Scan for the cell matching the given text and deliver its (X, Y) coordinate at center. 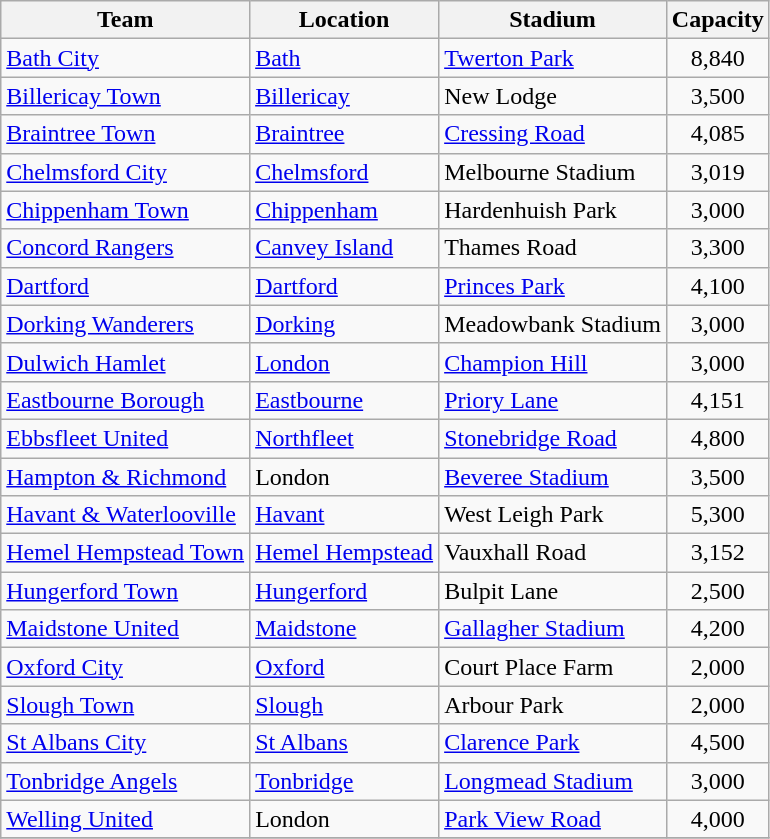
Hungerford Town (126, 591)
4,000 (718, 819)
Welling United (126, 819)
New Lodge (553, 96)
Priory Lane (553, 400)
Canvey Island (344, 248)
4,800 (718, 438)
Havant & Waterlooville (126, 515)
3,152 (718, 553)
Gallagher Stadium (553, 629)
Chelmsford (344, 172)
Maidstone (344, 629)
West Leigh Park (553, 515)
Hemel Hempstead (344, 553)
Eastbourne Borough (126, 400)
St Albans City (126, 743)
Arbour Park (553, 705)
Northfleet (344, 438)
3,019 (718, 172)
Concord Rangers (126, 248)
4,200 (718, 629)
Hungerford (344, 591)
4,500 (718, 743)
Stonebridge Road (553, 438)
5,300 (718, 515)
Dorking (344, 324)
Champion Hill (553, 362)
Thames Road (553, 248)
Oxford (344, 667)
Chippenham (344, 210)
Eastbourne (344, 400)
Park View Road (553, 819)
4,085 (718, 134)
Billericay Town (126, 96)
Bulpit Lane (553, 591)
Ebbsfleet United (126, 438)
Cressing Road (553, 134)
Beveree Stadium (553, 477)
Longmead Stadium (553, 781)
Braintree (344, 134)
4,151 (718, 400)
Princes Park (553, 286)
Slough (344, 705)
Maidstone United (126, 629)
Vauxhall Road (553, 553)
Melbourne Stadium (553, 172)
Billericay (344, 96)
Stadium (553, 20)
Team (126, 20)
3,300 (718, 248)
St Albans (344, 743)
Oxford City (126, 667)
Braintree Town (126, 134)
Chippenham Town (126, 210)
Hardenhuish Park (553, 210)
Chelmsford City (126, 172)
Dorking Wanderers (126, 324)
Slough Town (126, 705)
Capacity (718, 20)
Tonbridge (344, 781)
Hampton & Richmond (126, 477)
2,500 (718, 591)
Court Place Farm (553, 667)
Twerton Park (553, 58)
Dulwich Hamlet (126, 362)
Bath City (126, 58)
Havant (344, 515)
Location (344, 20)
Bath (344, 58)
Hemel Hempstead Town (126, 553)
Clarence Park (553, 743)
8,840 (718, 58)
Tonbridge Angels (126, 781)
Meadowbank Stadium (553, 324)
4,100 (718, 286)
